Identify which cell holds the provided text, then report its [X, Y] central coordinate. 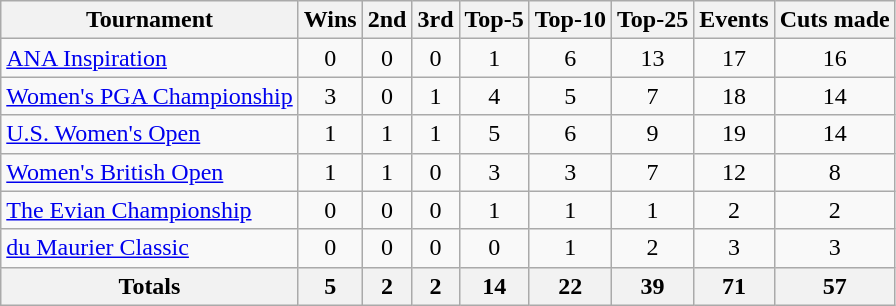
Tournament [150, 20]
16 [834, 58]
12 [734, 172]
18 [734, 96]
71 [734, 286]
Wins [330, 20]
57 [834, 286]
3rd [436, 20]
Top-5 [494, 20]
2nd [387, 20]
39 [652, 286]
Events [734, 20]
U.S. Women's Open [150, 134]
Women's PGA Championship [150, 96]
Top-10 [570, 20]
8 [834, 172]
13 [652, 58]
Top-25 [652, 20]
Totals [150, 286]
Women's British Open [150, 172]
ANA Inspiration [150, 58]
The Evian Championship [150, 210]
9 [652, 134]
22 [570, 286]
17 [734, 58]
du Maurier Classic [150, 248]
19 [734, 134]
Cuts made [834, 20]
4 [494, 96]
